Extract the (x, y) coordinate from the center of the cell holding the provided text.  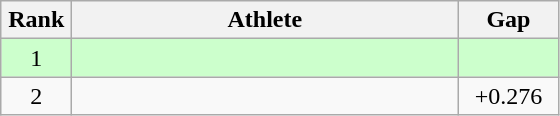
Rank (36, 20)
2 (36, 96)
1 (36, 58)
Gap (508, 20)
+0.276 (508, 96)
Athlete (265, 20)
